Locate the cell with the specified text and output its (X, Y) center coordinate. 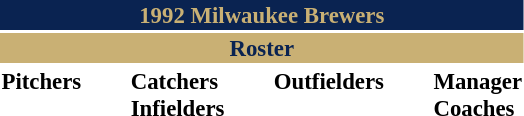
1992 Milwaukee Brewers (262, 15)
Roster (262, 48)
